Provide the [X, Y] coordinate of the cell's center where the given text is located.  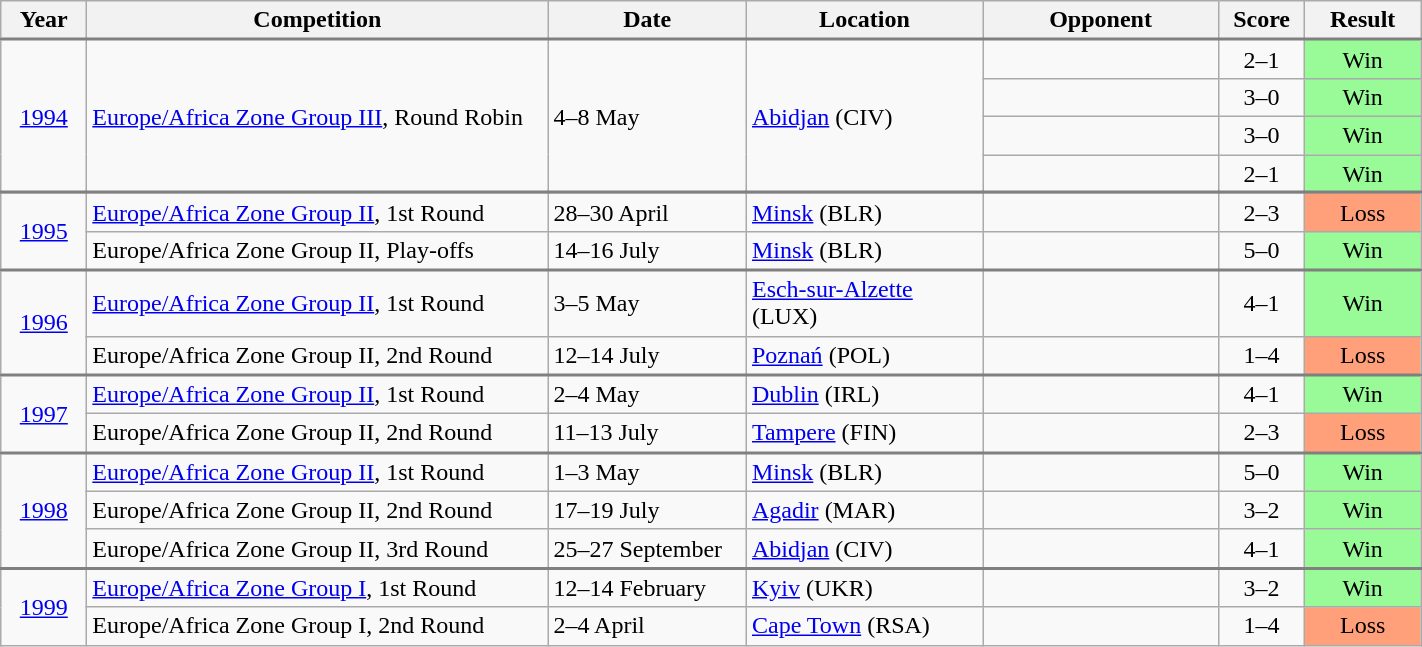
Dublin (IRL) [864, 394]
1997 [44, 414]
Result [1363, 20]
1994 [44, 116]
14–16 July [648, 250]
Cape Town (RSA) [864, 626]
17–19 July [648, 510]
4–8 May [648, 116]
1–3 May [648, 472]
11–13 July [648, 434]
1999 [44, 606]
12–14 February [648, 588]
Tampere (FIN) [864, 434]
Europe/Africa Zone Group III, Round Robin [318, 116]
3–5 May [648, 303]
2–4 May [648, 394]
Europe/Africa Zone Group II, 3rd Round [318, 548]
1996 [44, 322]
1998 [44, 510]
1995 [44, 232]
Location [864, 20]
Europe/Africa Zone Group I, 2nd Round [318, 626]
Kyiv (UKR) [864, 588]
Europe/Africa Zone Group I, 1st Round [318, 588]
Europe/Africa Zone Group II, Play-offs [318, 250]
Date [648, 20]
28–30 April [648, 212]
Score [1262, 20]
Poznań (POL) [864, 356]
Competition [318, 20]
12–14 July [648, 356]
Year [44, 20]
Agadir (MAR) [864, 510]
Opponent [1100, 20]
Esch-sur-Alzette (LUX) [864, 303]
25–27 September [648, 548]
2–4 April [648, 626]
